Output the [x, y] coordinate of the center of the cell containing the given text.  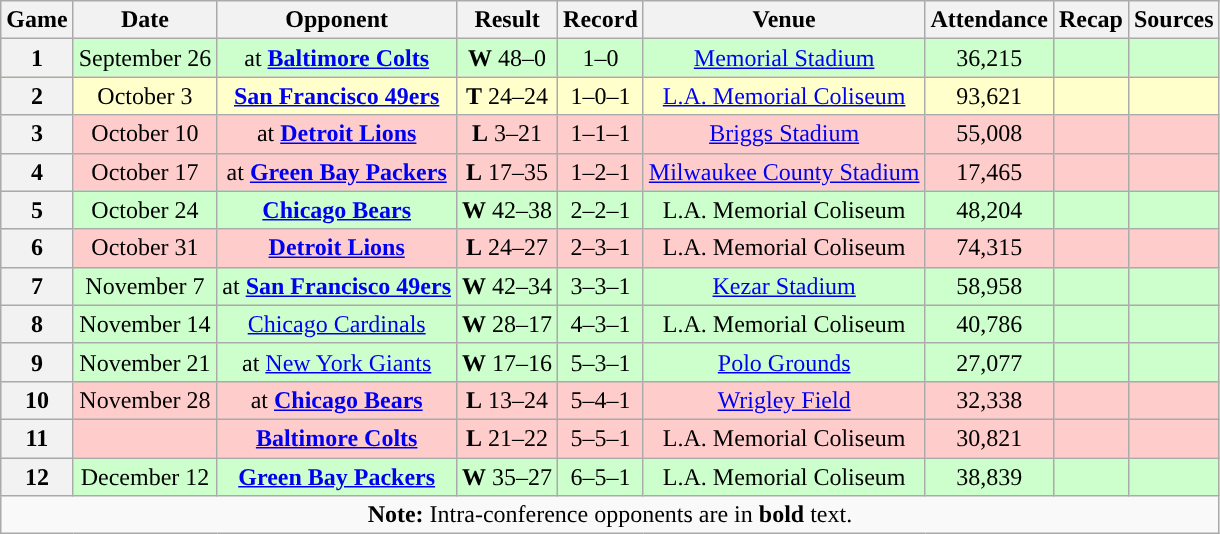
at Baltimore Colts [337, 58]
San Francisco 49ers [337, 96]
November 14 [145, 324]
1 [37, 58]
38,839 [989, 477]
November 7 [145, 286]
September 26 [145, 58]
Date [145, 20]
2 [37, 96]
Detroit Lions [337, 248]
93,621 [989, 96]
2–3–1 [601, 248]
W 48–0 [508, 58]
55,008 [989, 134]
5–5–1 [601, 438]
Memorial Stadium [784, 58]
Kezar Stadium [784, 286]
Green Bay Packers [337, 477]
Chicago Cardinals [337, 324]
58,958 [989, 286]
W 17–16 [508, 362]
9 [37, 362]
Chicago Bears [337, 210]
40,786 [989, 324]
Milwaukee County Stadium [784, 172]
10 [37, 400]
4 [37, 172]
30,821 [989, 438]
L 3–21 [508, 134]
November 21 [145, 362]
Recap [1090, 20]
3 [37, 134]
11 [37, 438]
Opponent [337, 20]
W 35–27 [508, 477]
1–0 [601, 58]
at Detroit Lions [337, 134]
L 24–27 [508, 248]
December 12 [145, 477]
48,204 [989, 210]
W 42–34 [508, 286]
L 21–22 [508, 438]
W 28–17 [508, 324]
at San Francisco 49ers [337, 286]
Venue [784, 20]
Polo Grounds [784, 362]
L 13–24 [508, 400]
October 24 [145, 210]
6–5–1 [601, 477]
Game [37, 20]
Briggs Stadium [784, 134]
at Green Bay Packers [337, 172]
November 28 [145, 400]
Record [601, 20]
32,338 [989, 400]
L 17–35 [508, 172]
2–2–1 [601, 210]
74,315 [989, 248]
27,077 [989, 362]
4–3–1 [601, 324]
Note: Intra-conference opponents are in bold text. [610, 515]
at Chicago Bears [337, 400]
October 17 [145, 172]
17,465 [989, 172]
Result [508, 20]
October 3 [145, 96]
12 [37, 477]
October 31 [145, 248]
7 [37, 286]
3–3–1 [601, 286]
8 [37, 324]
at New York Giants [337, 362]
Baltimore Colts [337, 438]
T 24–24 [508, 96]
36,215 [989, 58]
1–2–1 [601, 172]
5 [37, 210]
Attendance [989, 20]
Sources [1174, 20]
5–4–1 [601, 400]
6 [37, 248]
5–3–1 [601, 362]
1–1–1 [601, 134]
October 10 [145, 134]
W 42–38 [508, 210]
Wrigley Field [784, 400]
1–0–1 [601, 96]
